Determine the [x, y] coordinate at the center of the cell enclosing the given text.  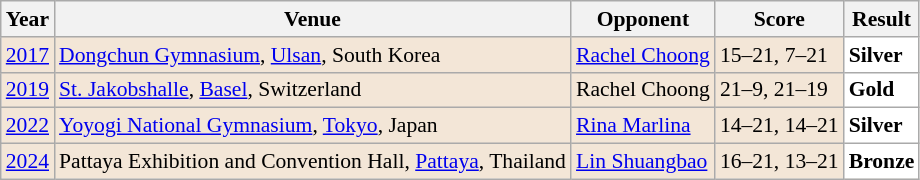
Gold [882, 90]
Bronze [882, 162]
14–21, 14–21 [780, 126]
2019 [28, 90]
Opponent [643, 19]
Score [780, 19]
2024 [28, 162]
Lin Shuangbao [643, 162]
Yoyogi National Gymnasium, Tokyo, Japan [312, 126]
15–21, 7–21 [780, 55]
St. Jakobshalle, Basel, Switzerland [312, 90]
21–9, 21–19 [780, 90]
Pattaya Exhibition and Convention Hall, Pattaya, Thailand [312, 162]
2022 [28, 126]
Venue [312, 19]
Dongchun Gymnasium, Ulsan, South Korea [312, 55]
2017 [28, 55]
Rina Marlina [643, 126]
16–21, 13–21 [780, 162]
Result [882, 19]
Year [28, 19]
